Find where the given text appears and provide that cell's center as [X, Y] coordinate. 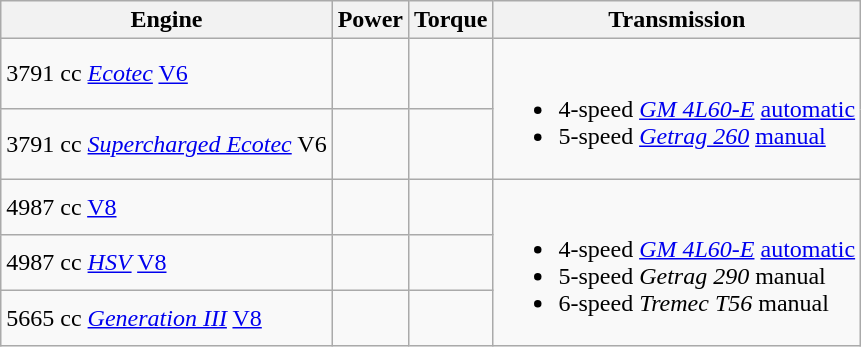
3791 cc Supercharged Ecotec V6 [166, 144]
Transmission [677, 20]
3791 cc Ecotec V6 [166, 74]
4987 cc V8 [166, 207]
Torque [451, 20]
4-speed GM 4L60-E automatic5-speed Getrag 260 manual [677, 109]
4987 cc HSV V8 [166, 263]
Engine [166, 20]
4-speed GM 4L60-E automatic5-speed Getrag 290 manual6-speed Tremec T56 manual [677, 262]
5665 cc Generation III V8 [166, 318]
Power [370, 20]
